Identify which cell holds the provided text, then report its (X, Y) central coordinate. 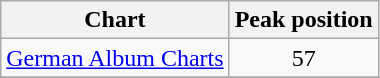
Peak position (304, 20)
German Album Charts (115, 58)
Chart (115, 20)
57 (304, 58)
